Search for the cell housing the specified text and yield its (x, y) center coordinate. 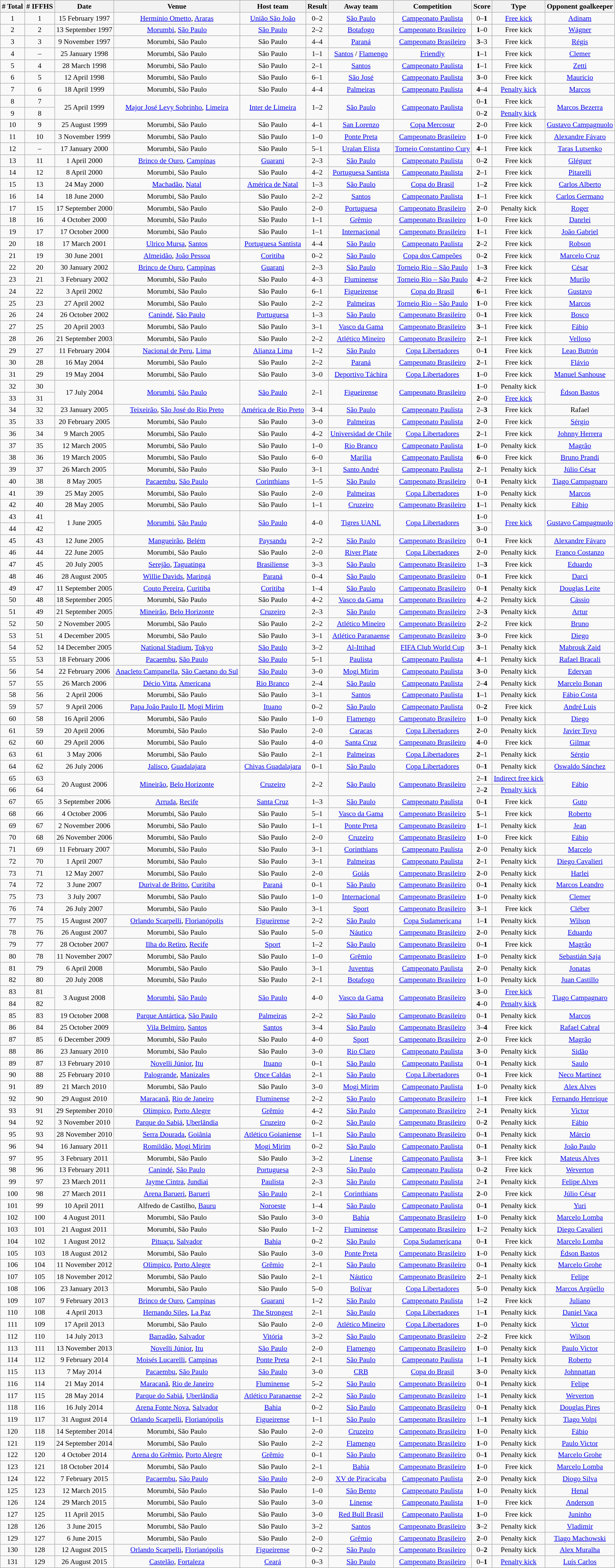
25 October 2009 (84, 1028)
CRB (361, 1372)
3 November 1999 (84, 137)
Paysandu (273, 541)
17 January 2000 (84, 149)
Host team (273, 6)
Décio Vitta, Americana (177, 683)
29 April 2006 (84, 743)
3 June 2015 (84, 1526)
1 April 2000 (84, 161)
Juliano (580, 1301)
9 March 2005 (84, 434)
14 July 2013 (84, 1336)
Gustavo (580, 291)
4 October 2000 (84, 220)
26 July 2007 (84, 909)
Santos / Flamengo (361, 54)
Diogo Silva (580, 1479)
Serejão, Taguatinga (177, 565)
Copa dos Campeões (432, 256)
Rio Claro (361, 1051)
Jonatas (580, 968)
Fernando Henrique (580, 1099)
Juninho (580, 1515)
André Luis (580, 707)
Atlético Goianiense (273, 1135)
11 November 2012 (84, 1265)
10 April 2011 (84, 1206)
13 November 2013 (84, 1348)
19 March 2005 (84, 458)
Marcelo Cruz (580, 256)
Machadão, Natal (177, 185)
17 March 2001 (84, 244)
Guto (580, 802)
0–4 (318, 576)
12 March 2015 (84, 1491)
Barradão, Salvador (177, 1336)
26 July 2006 (84, 766)
26 August 2015 (84, 1562)
Douglas Leite (580, 588)
Rafael Cabral (580, 1028)
4 October 2006 (84, 814)
9 February 2013 (84, 1301)
Tiago Machowski (580, 1538)
Manuel Sanhouse (580, 375)
Marília (361, 458)
1 June 2005 (84, 523)
23 January 2005 (84, 410)
4 August 2011 (84, 1218)
Wágner (580, 30)
29 August 2010 (84, 1099)
Bruno Prandi (580, 458)
Universidad de Chile (361, 434)
16 May 2004 (84, 363)
Javier Toyo (580, 731)
América de Natal (273, 185)
Once Caldas (273, 1075)
Nacional de Peru, Lima (177, 351)
Torneio Constantino Cury (432, 149)
21 March 2010 (84, 1087)
Bosco (580, 315)
Friendly (432, 54)
Saulo (580, 1063)
Hernando Siles, La Paz (177, 1313)
13 September 1997 (84, 30)
Flávio (580, 363)
Neco Martínez (580, 1075)
Almeidão, João Pessoa (177, 256)
27 March 2011 (84, 1194)
Competition (432, 6)
Robson (580, 244)
Copa Mercosur (432, 125)
6 December 2009 (84, 1040)
18 February 2006 (84, 660)
Anderson (580, 1503)
8 April 2000 (84, 173)
3 May 2006 (84, 755)
Johnny Herrera (580, 434)
0–3 (318, 1562)
Artur (580, 612)
Pituaçu, Salvador (177, 1241)
Deportivo Táchira (361, 375)
Gléguer (580, 161)
11 February 2007 (84, 850)
26 November 2006 (84, 838)
3 June 2007 (84, 885)
29 March 2015 (84, 1503)
Marcos Argüello (580, 1289)
Marcelo Bonan (580, 683)
25 August 1999 (84, 125)
21 September 2003 (84, 339)
7 May 2014 (84, 1372)
25 January 1998 (84, 54)
Fábio Costa (580, 695)
Arena Barueri, Barueri (177, 1194)
Carlos Germano (580, 196)
20 August 2006 (84, 784)
Jayme Cintra, Jundiai (177, 1182)
Parque Antártica, São Paulo (177, 1016)
Inter de Limeira (273, 107)
18 April 1999 (84, 90)
21 May 2014 (84, 1384)
Henal (580, 1491)
Taras Lutsenko (580, 149)
# IFFHS (40, 6)
20 April 2003 (84, 327)
Ilha do Retiro, Recife (177, 945)
1 August 2012 (84, 1241)
Yuri (580, 1206)
América de Rio Preto (273, 410)
Mateus Alves (580, 1158)
26 March 2006 (84, 683)
30 June 2001 (84, 256)
Palogrande, Manizales (177, 1075)
Away team (361, 6)
Papa João Paulo II, Mogi Mirim (177, 707)
3 September 2006 (84, 802)
João Paulo (580, 1146)
4 December 2005 (84, 636)
Serra Dourada, Goiânia (177, 1135)
2 April 2006 (84, 695)
25 April 1999 (84, 107)
3 November 2010 (84, 1123)
20 July 2005 (84, 565)
Pitarelli (580, 173)
16 January 2011 (84, 1146)
28 May 2014 (84, 1396)
28 October 2007 (84, 945)
4 April 2013 (84, 1313)
Franco Costanzo (580, 553)
23 March 2011 (84, 1182)
14 December 2005 (84, 648)
João Gabriel (580, 232)
Type (519, 6)
National Stadium, Tokyo (177, 648)
18 June 2000 (84, 196)
Willie Davids, Maringá (177, 576)
Juventus (361, 968)
Teixeirão, São José do Rio Preto (177, 410)
19 October 2008 (84, 1016)
20 July 2008 (84, 980)
Vila Belmiro, Santos (177, 1028)
25 May 2005 (84, 493)
Alfredo de Castilho, Bauru (177, 1206)
Date (84, 6)
San Lorenzo (361, 125)
28 November 2010 (84, 1135)
Roger (580, 208)
3 February 2002 (84, 280)
Caracas (361, 731)
27 April 2002 (84, 303)
9 April 2006 (84, 707)
Cléber (580, 909)
Carlos Alberto (580, 185)
20 February 2005 (84, 422)
29 September 2010 (84, 1111)
Marcos Leandro (580, 885)
18 September 2005 (84, 600)
31 August 2014 (84, 1420)
30 January 2002 (84, 268)
21 September 2005 (84, 612)
São Bento (361, 1491)
Moisés Lucarelli, Campinas (177, 1360)
Venue (177, 6)
18 November 2012 (84, 1277)
11 February 2004 (84, 351)
Goiás (361, 873)
Score (482, 6)
Oswaldo Sánchez (580, 766)
4 October 2014 (84, 1455)
17 September 2000 (84, 208)
Rafael (580, 410)
17 July 2004 (84, 392)
Alex Muralha (580, 1550)
13 February 2010 (84, 1063)
Hermínio Ometto, Araras (177, 18)
21 August 2011 (84, 1230)
131 (13, 1562)
Gilmar (580, 743)
Ceará (273, 1562)
3 April 2002 (84, 291)
3 July 2007 (84, 897)
16 July 2014 (84, 1408)
Danrlei (580, 220)
11 September 2005 (84, 588)
Márcio (580, 1135)
Arena do Grêmio, Porto Alegre (177, 1455)
2 November 2006 (84, 826)
Jalisco, Guadalajara (177, 766)
Adinam (580, 18)
24 May 2000 (84, 185)
Arena Fonte Nova, Salvador (177, 1408)
Jean (580, 826)
12 June 2005 (84, 541)
Chivas Guadalajara (273, 766)
River Plate (361, 553)
Red Bull Brasil (361, 1515)
Alex Alves (580, 1087)
Couto Pereira, Curitiba (177, 588)
Luís Carlos (580, 1562)
9 February 2014 (84, 1360)
Opponent goalkeeper (580, 6)
17 October 2000 (84, 232)
19 May 2004 (84, 375)
Douglas Pires (580, 1408)
Murilo (580, 280)
18 August 2012 (84, 1253)
Marcos Bezerra (580, 107)
12 August 2015 (84, 1550)
12 March 2005 (84, 446)
Arruda, Recife (177, 802)
22 February 2006 (84, 671)
28 May 2005 (84, 505)
Marcelo (580, 850)
25 February 2010 (84, 1075)
Anacleto Campanella, São Caetano do Sul (177, 671)
Ulrico Mursa, Santos (177, 244)
26 August 2007 (84, 933)
15 August 2007 (84, 921)
Johnnattan (580, 1372)
Major José Levy Sobrinho, Limeira (177, 107)
24 September 2014 (84, 1443)
XV de Piracicaba (361, 1479)
3 August 2008 (84, 998)
Edervan (580, 671)
Cássio (580, 600)
12 May 2007 (84, 873)
17 April 2013 (84, 1325)
6 April 2008 (84, 968)
9 November 1997 (84, 42)
# Total (13, 6)
Alianza Lima (273, 351)
Bolívar (361, 1289)
Mauricio (580, 78)
22 June 2005 (84, 553)
Al-Ittihad (361, 648)
5–2 (318, 1384)
12 April 1998 (84, 78)
Daniel Vaca (580, 1313)
20 April 2006 (84, 731)
São José (361, 78)
Noroeste (273, 1206)
23 January 2010 (84, 1051)
13 February 2011 (84, 1170)
7 February 2015 (84, 1479)
Régis (580, 42)
Mabrouk Zaid (580, 648)
Felipe Alves (580, 1182)
César (580, 268)
Harlei (580, 873)
1 April 2007 (84, 861)
Mangueirão, Belém (177, 541)
18 October 2014 (84, 1467)
Vladimir (580, 1526)
14 September 2014 (84, 1431)
28 March 1998 (84, 66)
Rafael Bracali (580, 660)
3 February 2011 (84, 1158)
Uralan Elista (361, 149)
Leao Butrón (580, 351)
6 June 2015 (84, 1538)
Darci (580, 576)
Velloso (580, 339)
Vitória (273, 1336)
Indirect free kick (519, 778)
130 (13, 1550)
1–5 (318, 481)
28 August 2005 (84, 576)
Sebastián Saja (580, 956)
23 January 2013 (84, 1289)
Zetti (580, 66)
26 October 2002 (84, 315)
Romildão, Mogi Mirim (177, 1146)
Sidão (580, 1051)
Castelão, Fortaleza (177, 1562)
4–3 (318, 280)
Juan Castillo (580, 980)
Result (318, 6)
Durival de Britto, Curitiba (177, 885)
Tiago Volpi (580, 1420)
The Strongest (273, 1313)
2 November 2005 (84, 624)
Brasiliense (273, 565)
Santo André (361, 470)
União São João (273, 18)
FIFA Club World Cup (432, 648)
8 May 2005 (84, 481)
Bruno (580, 624)
11 April 2015 (84, 1515)
Tigres UANL (361, 523)
15 February 1997 (84, 18)
11 November 2007 (84, 956)
26 March 2005 (84, 470)
16 April 2006 (84, 719)
